Capture the cell that displays the provided text and extract its (X, Y) central coordinate. 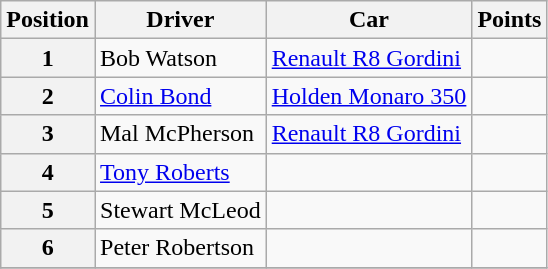
Points (510, 20)
Colin Bond (180, 96)
Tony Roberts (180, 172)
Peter Robertson (180, 248)
Position (48, 20)
Stewart McLeod (180, 210)
Holden Monaro 350 (369, 96)
6 (48, 248)
1 (48, 58)
2 (48, 96)
Bob Watson (180, 58)
3 (48, 134)
5 (48, 210)
Mal McPherson (180, 134)
4 (48, 172)
Car (369, 20)
Driver (180, 20)
